Search for the cell housing the specified text and yield its [X, Y] center coordinate. 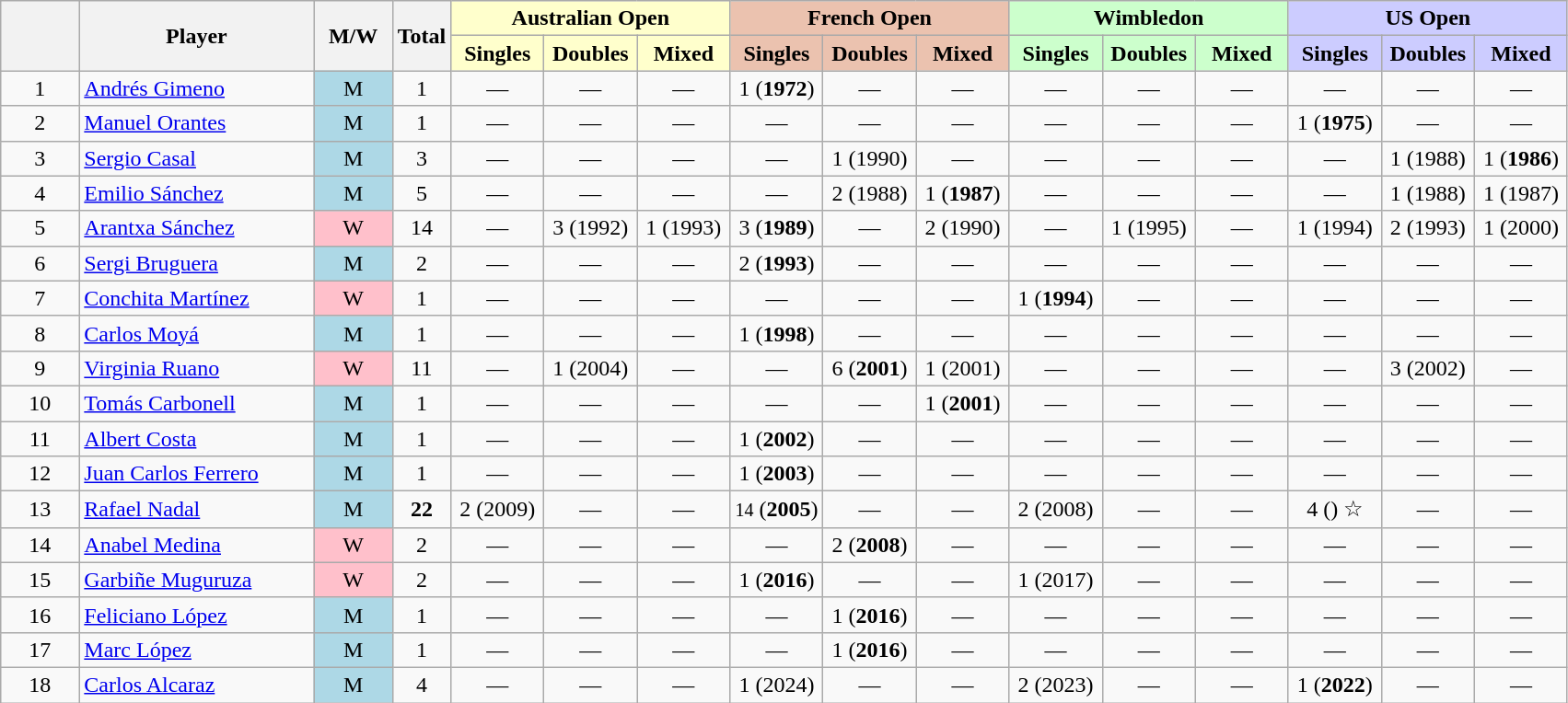
French Open [869, 18]
Tomás Carbonell [197, 403]
15 [41, 580]
2 (1990) [963, 228]
Arantxa Sánchez [197, 228]
1 (2002) [777, 439]
Manuel Orantes [197, 123]
14 (2005) [777, 510]
16 [41, 615]
US Open [1427, 18]
Albert Costa [197, 439]
Sergio Casal [197, 158]
2 (2023) [1055, 685]
2 (2009) [497, 510]
3 (2002) [1427, 368]
Rafael Nadal [197, 510]
4 () ☆ [1335, 510]
13 [41, 510]
1 (1972) [777, 88]
Wimbledon [1149, 18]
M/W [354, 36]
Garbiñe Muguruza [197, 580]
18 [41, 685]
Anabel Medina [197, 545]
Feliciano López [197, 615]
2 (1988) [869, 193]
Carlos Alcaraz [197, 685]
1 (2000) [1521, 228]
1 (2024) [777, 685]
1 (1986) [1521, 158]
Virginia Ruano [197, 368]
1 (1995) [1149, 228]
8 [41, 333]
1 (2003) [777, 474]
Player [197, 36]
22 [422, 510]
10 [41, 403]
1 (1998) [777, 333]
Conchita Martínez [197, 298]
Carlos Moyá [197, 333]
Juan Carlos Ferrero [197, 474]
6 [41, 263]
Andrés Gimeno [197, 88]
3 (1992) [591, 228]
17 [41, 650]
Australian Open [591, 18]
Sergi Bruguera [197, 263]
Total [422, 36]
7 [41, 298]
9 [41, 368]
1 (2004) [591, 368]
Emilio Sánchez [197, 193]
1 (2022) [1335, 685]
1 (1993) [683, 228]
1 (1990) [869, 158]
6 (2001) [869, 368]
12 [41, 474]
3 (1989) [777, 228]
1 (1975) [1335, 123]
1 (2017) [1055, 580]
Marc López [197, 650]
